Capture the cell that displays the provided text and extract its [X, Y] central coordinate. 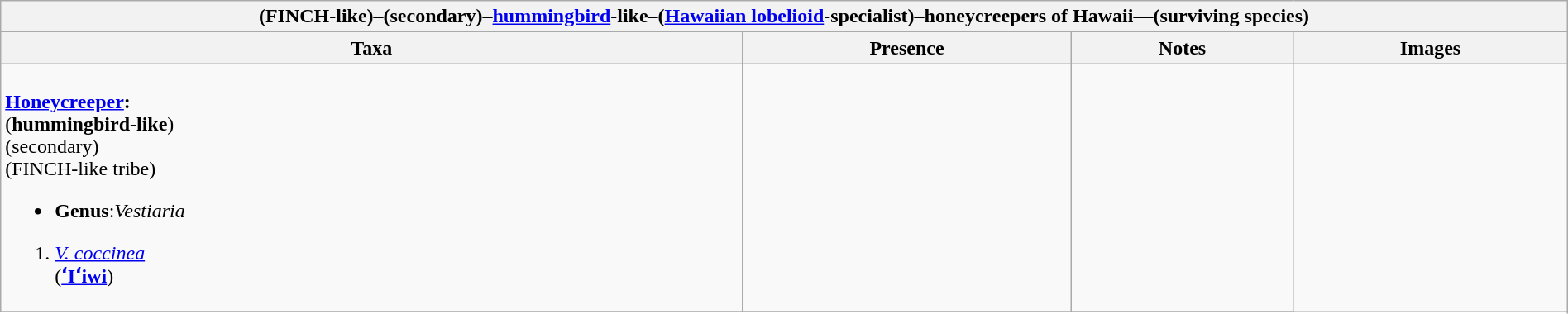
Taxa [372, 48]
Honeycreeper:(hummingbird-like)(secondary)(FINCH-like tribe)Genus:VestiariaV. coccinea(ʻIʻiwi) [372, 188]
(FINCH-like)–(secondary)–hummingbird-like–(Hawaiian lobelioid-specialist)–honeycreepers of Hawaii—(surviving species) [784, 17]
Images [1431, 48]
Notes [1182, 48]
Presence [907, 48]
